Capture the cell that displays the provided text and extract its [X, Y] central coordinate. 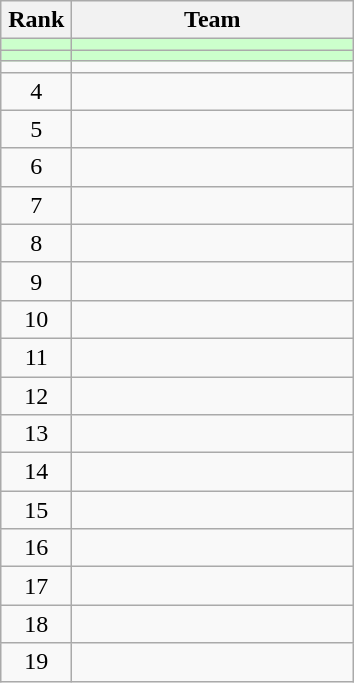
4 [36, 91]
11 [36, 357]
8 [36, 243]
15 [36, 510]
13 [36, 434]
16 [36, 548]
6 [36, 167]
Team [212, 20]
12 [36, 395]
Rank [36, 20]
19 [36, 662]
10 [36, 319]
14 [36, 472]
7 [36, 205]
17 [36, 586]
18 [36, 624]
5 [36, 129]
9 [36, 281]
